Find where the given text appears and provide that cell's center as (X, Y) coordinate. 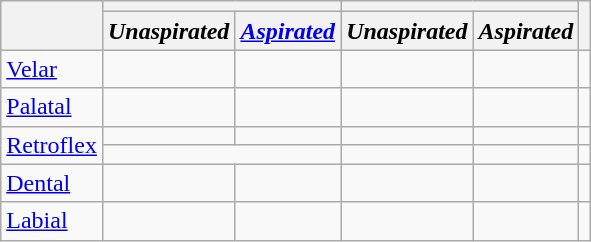
Retroflex (52, 145)
Palatal (52, 107)
Dental (52, 183)
Velar (52, 69)
Labial (52, 221)
